Identify which cell holds the provided text, then report its [x, y] central coordinate. 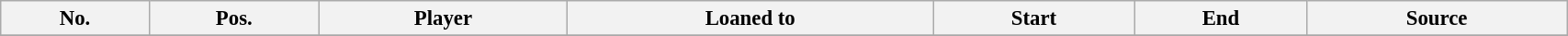
Pos. [233, 18]
No. [75, 18]
Start [1034, 18]
End [1220, 18]
Loaned to [750, 18]
Source [1437, 18]
Player [443, 18]
